Scan for the cell matching the given text and deliver its (X, Y) coordinate at center. 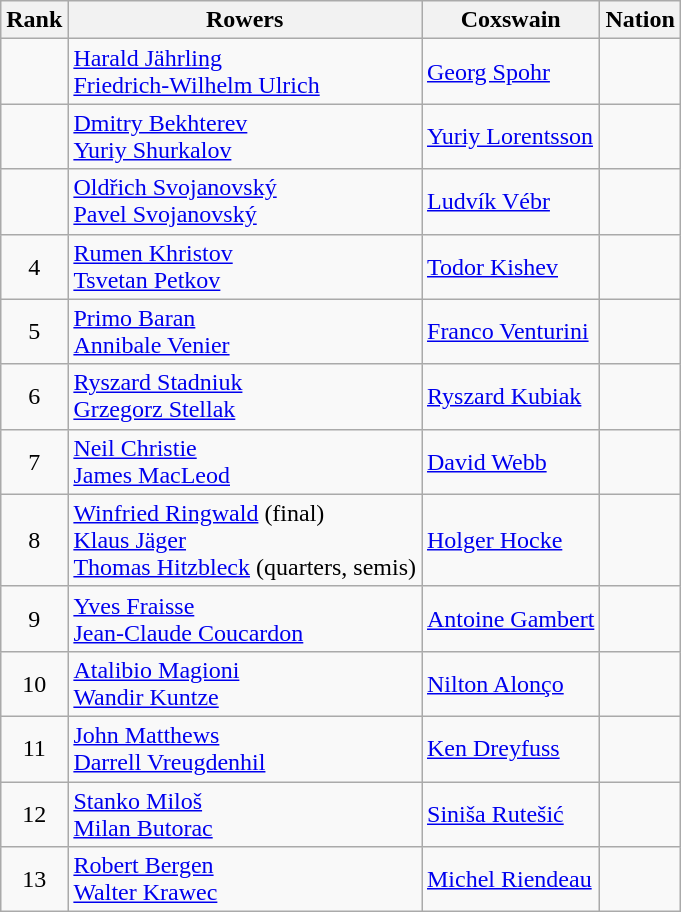
Primo BaranAnnibale Venier (245, 332)
Robert BergenWalter Krawec (245, 880)
Neil ChristieJames MacLeod (245, 462)
Nilton Alonço (511, 684)
Todor Kishev (511, 266)
11 (34, 748)
8 (34, 540)
Yves FraisseJean-Claude Coucardon (245, 618)
7 (34, 462)
Dmitry BekhterevYuriy Shurkalov (245, 136)
Antoine Gambert (511, 618)
David Webb (511, 462)
Winfried Ringwald (final)Klaus JägerThomas Hitzbleck (quarters, semis) (245, 540)
Ludvík Vébr (511, 202)
John MatthewsDarrell Vreugdenhil (245, 748)
Georg Spohr (511, 72)
9 (34, 618)
Coxswain (511, 20)
Atalibio MagioniWandir Kuntze (245, 684)
Nation (640, 20)
Holger Hocke (511, 540)
Yuriy Lorentsson (511, 136)
Michel Riendeau (511, 880)
Franco Venturini (511, 332)
Ryszard Kubiak (511, 396)
Siniša Rutešić (511, 814)
Stanko MilošMilan Butorac (245, 814)
Ken Dreyfuss (511, 748)
Rank (34, 20)
4 (34, 266)
13 (34, 880)
Rumen KhristovTsvetan Petkov (245, 266)
12 (34, 814)
Oldřich SvojanovskýPavel Svojanovský (245, 202)
10 (34, 684)
Rowers (245, 20)
5 (34, 332)
Ryszard StadniukGrzegorz Stellak (245, 396)
6 (34, 396)
Harald JährlingFriedrich-Wilhelm Ulrich (245, 72)
